For the text-containing cell, return its midpoint in [X, Y] coordinate format. 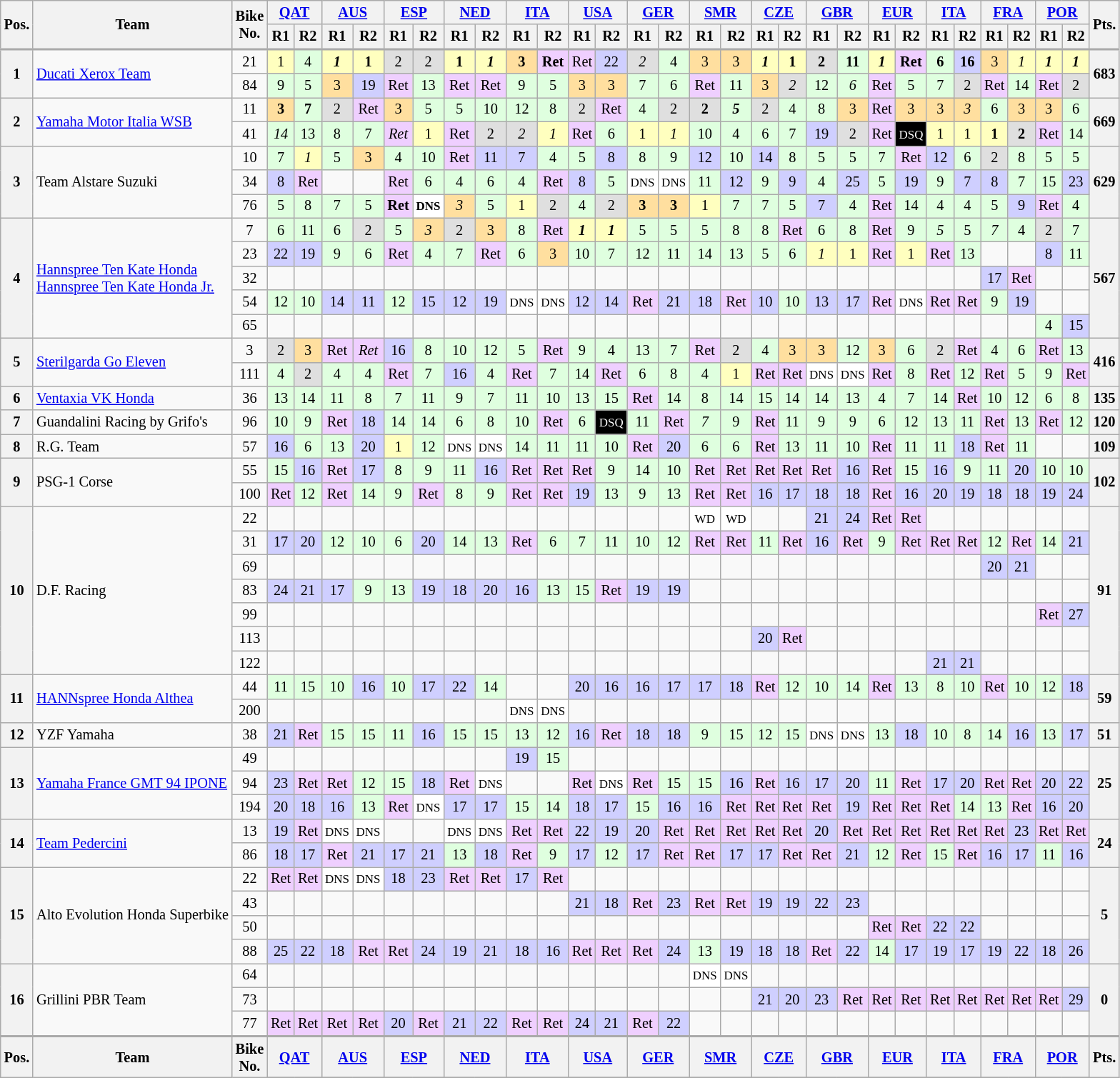
R.G. Team [133, 446]
YZF Yamaha [133, 735]
96 [250, 422]
86 [250, 855]
50 [250, 927]
135 [1104, 398]
683 [1104, 73]
111 [250, 374]
PSG-1 Corse [133, 481]
113 [250, 639]
54 [250, 302]
76 [250, 206]
64 [250, 975]
69 [250, 567]
55 [250, 470]
41 [250, 134]
669 [1104, 121]
194 [250, 807]
Team Pedercini [133, 843]
29 [1076, 999]
84 [250, 86]
HANNspree Honda Althea [133, 699]
Ducati Xerox Team [133, 73]
109 [1104, 446]
26 [1076, 951]
57 [250, 446]
27 [1076, 614]
49 [250, 759]
629 [1104, 181]
43 [250, 903]
83 [250, 591]
32 [250, 278]
D.F. Racing [133, 591]
567 [1104, 278]
Yamaha Motor Italia WSB [133, 121]
94 [250, 783]
Ventaxia VK Honda [133, 398]
59 [1104, 699]
120 [1104, 422]
Hannspree Ten Kate Honda Hannspree Ten Kate Honda Jr. [133, 278]
51 [1104, 735]
65 [250, 326]
100 [250, 494]
200 [250, 711]
Guandalini Racing by Grifo's [133, 422]
38 [250, 735]
31 [250, 542]
0 [1104, 999]
99 [250, 614]
34 [250, 181]
Yamaha France GMT 94 IPONE [133, 783]
88 [250, 951]
122 [250, 663]
73 [250, 999]
36 [250, 398]
Alto Evolution Honda Superbike [133, 914]
Sterilgarda Go Eleven [133, 361]
102 [1104, 481]
91 [1104, 591]
77 [250, 1023]
Grillini PBR Team [133, 999]
416 [1104, 361]
44 [250, 687]
Team Alstare Suzuki [133, 181]
